Output the (X, Y) coordinate of the center of the cell containing the given text.  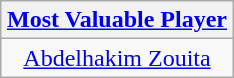
Most Valuable Player (116, 20)
Abdelhakim Zouita (116, 58)
